Determine the (x, y) coordinate at the center of the cell enclosing the given text.  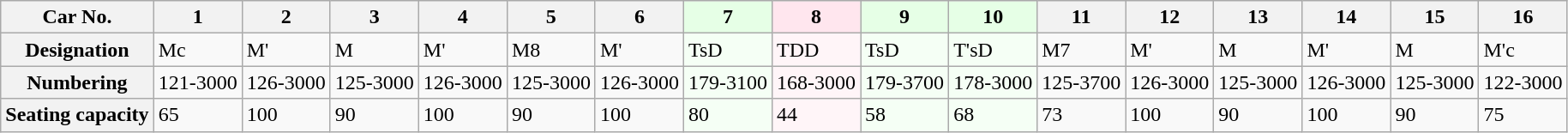
13 (1259, 17)
14 (1346, 17)
5 (550, 17)
44 (816, 115)
179-3100 (727, 82)
178-3000 (993, 82)
12 (1169, 17)
TDD (816, 50)
1 (197, 17)
Designation (77, 50)
122-3000 (1523, 82)
16 (1523, 17)
121-3000 (197, 82)
3 (374, 17)
M7 (1082, 50)
11 (1082, 17)
73 (1082, 115)
80 (727, 115)
75 (1523, 115)
M8 (550, 50)
65 (197, 115)
179-3700 (905, 82)
6 (640, 17)
9 (905, 17)
Numbering (77, 82)
15 (1435, 17)
4 (463, 17)
Seating capacity (77, 115)
2 (286, 17)
10 (993, 17)
Car No. (77, 17)
68 (993, 115)
58 (905, 115)
8 (816, 17)
125-3700 (1082, 82)
Mc (197, 50)
T'sD (993, 50)
M'c (1523, 50)
7 (727, 17)
168-3000 (816, 82)
